Find where the given text appears and provide that cell's center as [x, y] coordinate. 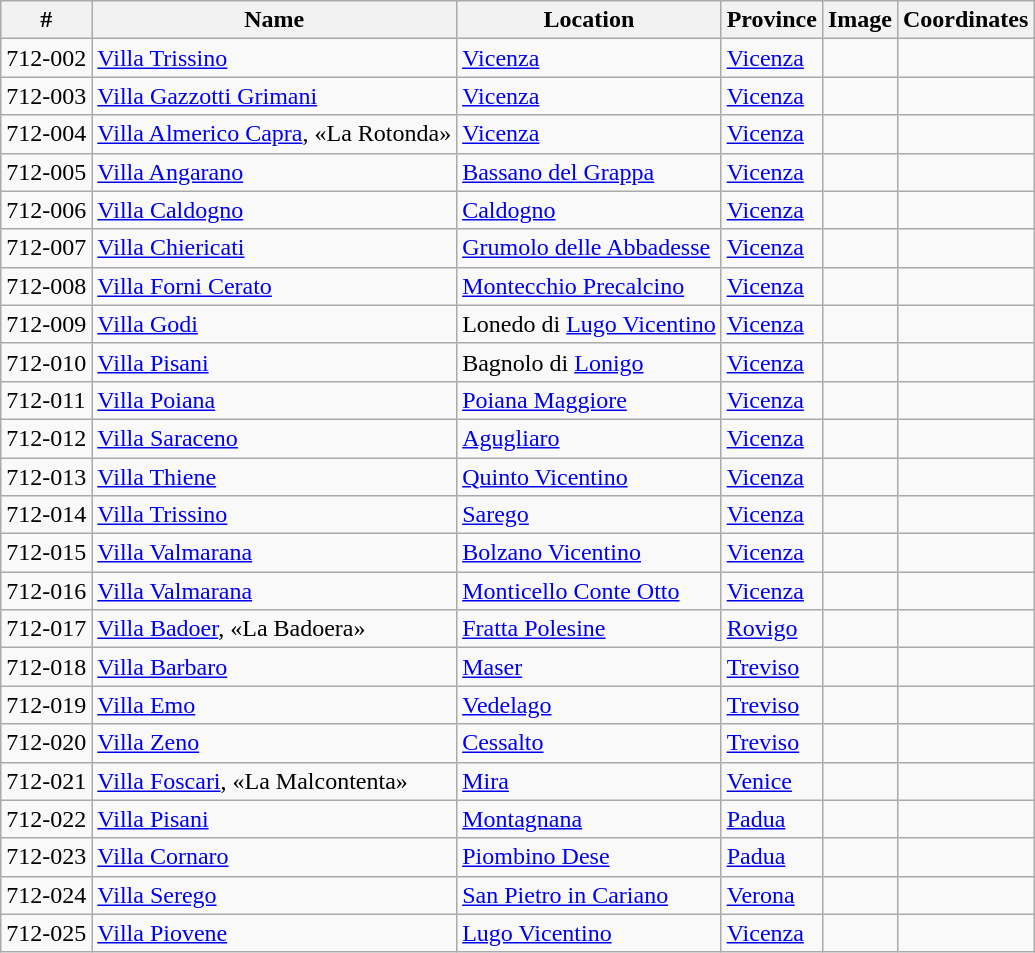
Villa Zeno [274, 743]
Caldogno [589, 210]
Monticello Conte Otto [589, 591]
Maser [589, 667]
Bassano del Grappa [589, 172]
Villa Emo [274, 705]
712-004 [46, 134]
712-022 [46, 819]
Venice [772, 781]
Name [274, 20]
Villa Chiericati [274, 248]
712-020 [46, 743]
Vedelago [589, 705]
Villa Saraceno [274, 438]
Province [772, 20]
Bagnolo di Lonigo [589, 362]
Quinto Vicentino [589, 477]
Villa Barbaro [274, 667]
Verona [772, 895]
712-005 [46, 172]
San Pietro in Cariano [589, 895]
Villa Gazzotti Grimani [274, 96]
Villa Foscari, «La Malcontenta» [274, 781]
Villa Almerico Capra, «La Rotonda» [274, 134]
Montagnana [589, 819]
712-019 [46, 705]
712-010 [46, 362]
712-012 [46, 438]
712-003 [46, 96]
Villa Poiana [274, 400]
712-021 [46, 781]
Sarego [589, 515]
Mira [589, 781]
Image [860, 20]
Villa Godi [274, 324]
Villa Caldogno [274, 210]
Poiana Maggiore [589, 400]
Location [589, 20]
712-024 [46, 895]
712-007 [46, 248]
712-014 [46, 515]
712-017 [46, 629]
Villa Thiene [274, 477]
Agugliaro [589, 438]
712-013 [46, 477]
712-015 [46, 553]
712-016 [46, 591]
Lugo Vicentino [589, 933]
Bolzano Vicentino [589, 553]
Villa Angarano [274, 172]
Piombino Dese [589, 857]
712-002 [46, 58]
Grumolo delle Abbadesse [589, 248]
712-006 [46, 210]
712-023 [46, 857]
712-009 [46, 324]
Villa Piovene [274, 933]
Coordinates [965, 20]
Villa Forni Cerato [274, 286]
712-018 [46, 667]
Villa Badoer, «La Badoera» [274, 629]
712-008 [46, 286]
Fratta Polesine [589, 629]
Montecchio Precalcino [589, 286]
Cessalto [589, 743]
712-025 [46, 933]
Rovigo [772, 629]
Villa Cornaro [274, 857]
Lonedo di Lugo Vicentino [589, 324]
Villa Serego [274, 895]
# [46, 20]
712-011 [46, 400]
